Capture the cell that displays the provided text and extract its [X, Y] central coordinate. 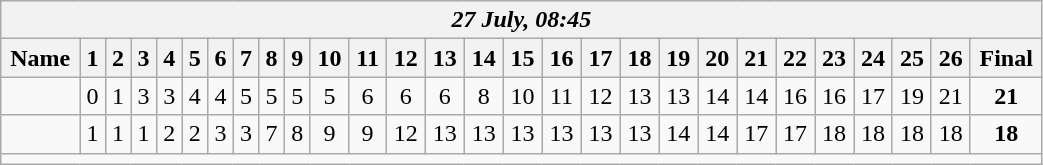
25 [912, 58]
Name [40, 58]
0 [93, 96]
20 [718, 58]
24 [874, 58]
15 [522, 58]
Final [1006, 58]
26 [950, 58]
27 July, 08:45 [522, 20]
22 [796, 58]
23 [834, 58]
